Pinpoint the cell where the given text exists, returning its (x, y) midpoint coordinate. 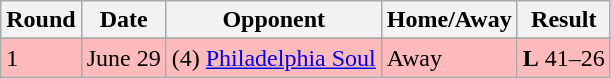
June 29 (124, 58)
1 (41, 58)
L 41–26 (564, 58)
Date (124, 20)
Opponent (274, 20)
Away (449, 58)
Result (564, 20)
Round (41, 20)
(4) Philadelphia Soul (274, 58)
Home/Away (449, 20)
